Capture the cell that displays the provided text and extract its [x, y] central coordinate. 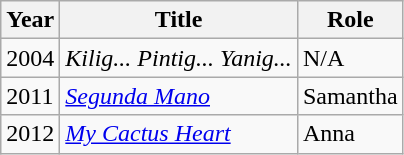
Year [30, 20]
2011 [30, 96]
Kilig... Pintig... Yanig... [179, 58]
Title [179, 20]
Anna [350, 134]
2012 [30, 134]
Role [350, 20]
2004 [30, 58]
Segunda Mano [179, 96]
My Cactus Heart [179, 134]
N/A [350, 58]
Samantha [350, 96]
